For the text-containing cell, return its midpoint in (x, y) coordinate format. 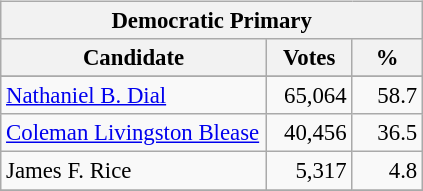
Nathaniel B. Dial (134, 96)
Democratic Primary (212, 21)
58.7 (388, 96)
% (388, 58)
5,317 (309, 171)
65,064 (309, 96)
36.5 (388, 133)
Coleman Livingston Blease (134, 133)
40,456 (309, 133)
Votes (309, 58)
4.8 (388, 171)
Candidate (134, 58)
James F. Rice (134, 171)
